For the text-containing cell, return its midpoint in [x, y] coordinate format. 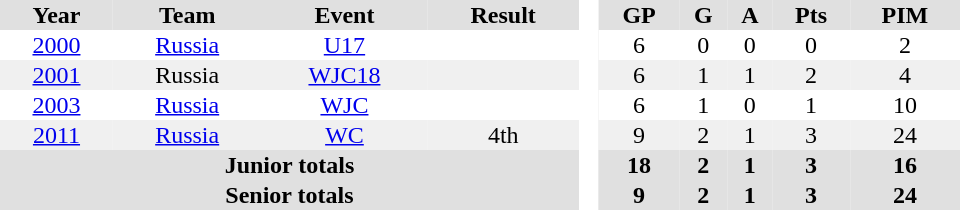
Senior totals [290, 195]
Team [187, 15]
10 [905, 105]
2003 [56, 105]
Year [56, 15]
2001 [56, 75]
Result [504, 15]
18 [639, 165]
PIM [905, 15]
WC [344, 135]
4 [905, 75]
2000 [56, 45]
16 [905, 165]
Pts [811, 15]
G [703, 15]
4th [504, 135]
GP [639, 15]
WJC [344, 105]
WJC18 [344, 75]
Event [344, 15]
Junior totals [290, 165]
U17 [344, 45]
2011 [56, 135]
A [750, 15]
